Search for the cell housing the specified text and yield its [x, y] center coordinate. 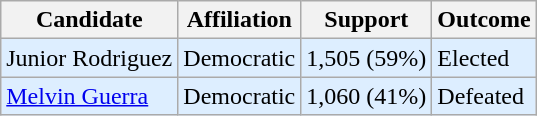
Outcome [484, 20]
1,060 (41%) [366, 96]
Defeated [484, 96]
Junior Rodriguez [90, 58]
Candidate [90, 20]
Elected [484, 58]
1,505 (59%) [366, 58]
Affiliation [240, 20]
Support [366, 20]
Melvin Guerra [90, 96]
